From the cell containing the given text, extract its center point as (x, y) coordinate. 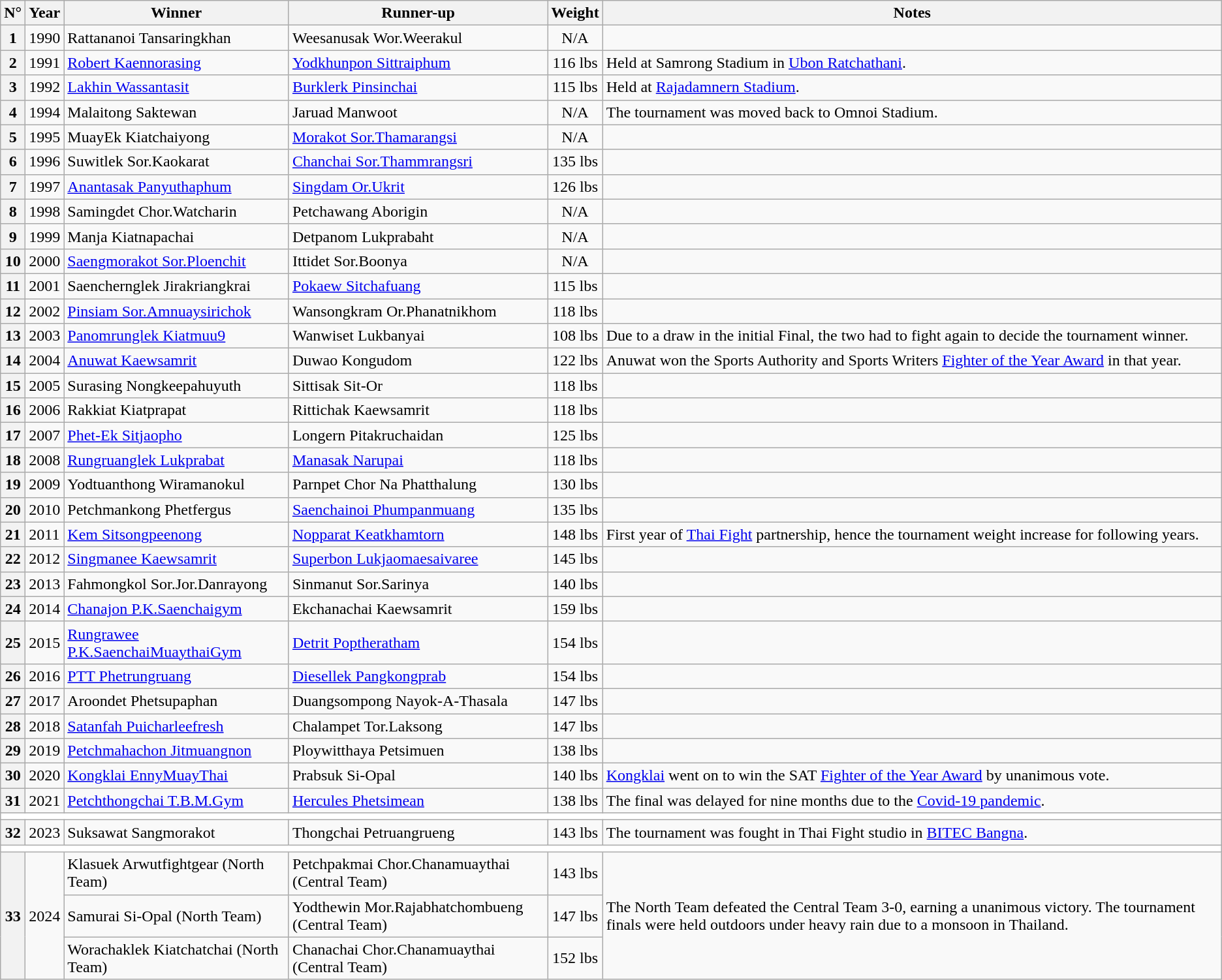
2017 (44, 701)
2020 (44, 776)
12 (13, 311)
Manasak Narupai (418, 460)
148 lbs (575, 534)
116 lbs (575, 63)
Ekchanachai Kaewsamrit (418, 609)
Petchpakmai Chor.Chanamuaythai (Central Team) (418, 873)
2021 (44, 801)
2010 (44, 510)
Superbon Lukjaomaesaivaree (418, 559)
125 lbs (575, 435)
Yodkhunpon Sittraiphum (418, 63)
1990 (44, 38)
Petchthongchai T.B.M.Gym (176, 801)
Detrit Poptheratham (418, 642)
126 lbs (575, 187)
Sinmanut Sor.Sarinya (418, 584)
Wansongkram Or.Phanatnikhom (418, 311)
Worachaklek Kiatchatchai (North Team) (176, 958)
2013 (44, 584)
Chanchai Sor.Thammrangsri (418, 162)
Parnpet Chor Na Phatthalung (418, 485)
17 (13, 435)
Winner (176, 13)
Diesellek Pangkongprab (418, 676)
25 (13, 642)
2011 (44, 534)
Samingdet Chor.Watcharin (176, 211)
Sittisak Sit-Or (418, 386)
1999 (44, 236)
Kongklai EnnyMuayThai (176, 776)
Klasuek Arwutfightgear (North Team) (176, 873)
1994 (44, 112)
2012 (44, 559)
29 (13, 751)
Notes (912, 13)
Kongklai went on to win the SAT Fighter of the Year Award by unanimous vote. (912, 776)
Manja Kiatnapachai (176, 236)
14 (13, 361)
Longern Pitakruchaidan (418, 435)
Ploywitthaya Petsimuen (418, 751)
Anantasak Panyuthaphum (176, 187)
1992 (44, 87)
2000 (44, 261)
2015 (44, 642)
Robert Kaennorasing (176, 63)
Samurai Si-Opal (North Team) (176, 916)
The final was delayed for nine months due to the Covid-19 pandemic. (912, 801)
Duwao Kongudom (418, 361)
159 lbs (575, 609)
Petchawang Aborigin (418, 211)
7 (13, 187)
1991 (44, 63)
Saengmorakot Sor.Ploenchit (176, 261)
18 (13, 460)
Petchmahachon Jitmuangnon (176, 751)
Anuwat Kaewsamrit (176, 361)
23 (13, 584)
2004 (44, 361)
21 (13, 534)
Singmanee Kaewsamrit (176, 559)
2 (13, 63)
Suksawat Sangmorakot (176, 833)
Detpanom Lukprabaht (418, 236)
The tournament was fought in Thai Fight studio in BITEC Bangna. (912, 833)
Saenchernglek Jirakriangkrai (176, 286)
30 (13, 776)
27 (13, 701)
Weight (575, 13)
24 (13, 609)
Hercules Phetsimean (418, 801)
Panomrunglek Kiatmuu9 (176, 336)
122 lbs (575, 361)
2009 (44, 485)
Petchmankong Phetfergus (176, 510)
Surasing Nongkeepahuyuth (176, 386)
Held at Rajadamnern Stadium. (912, 87)
32 (13, 833)
152 lbs (575, 958)
Fahmongkol Sor.Jor.Danrayong (176, 584)
10 (13, 261)
130 lbs (575, 485)
1998 (44, 211)
1996 (44, 162)
2018 (44, 726)
Nopparat Keatkhamtorn (418, 534)
Pokaew Sitchafuang (418, 286)
8 (13, 211)
Anuwat won the Sports Authority and Sports Writers Fighter of the Year Award in that year. (912, 361)
2023 (44, 833)
26 (13, 676)
Aroondet Phetsupaphan (176, 701)
4 (13, 112)
28 (13, 726)
16 (13, 410)
Pinsiam Sor.Amnuaysirichok (176, 311)
2016 (44, 676)
1997 (44, 187)
13 (13, 336)
Rungrawee P.K.SaenchaiMuaythaiGym (176, 642)
19 (13, 485)
Wanwiset Lukbanyai (418, 336)
2006 (44, 410)
Chanachai Chor.Chanamuaythai (Central Team) (418, 958)
Rungruanglek Lukprabat (176, 460)
Singdam Or.Ukrit (418, 187)
MuayEk Kiatchaiyong (176, 137)
Saenchainoi Phumpanmuang (418, 510)
Rittichak Kaewsamrit (418, 410)
Malaitong Saktewan (176, 112)
9 (13, 236)
Chanajon P.K.Saenchaigym (176, 609)
Duangsompong Nayok-A-Thasala (418, 701)
Satanfah Puicharleefresh (176, 726)
15 (13, 386)
2019 (44, 751)
The tournament was moved back to Omnoi Stadium. (912, 112)
2008 (44, 460)
2014 (44, 609)
Weesanusak Wor.Weerakul (418, 38)
2001 (44, 286)
5 (13, 137)
Lakhin Wassantasit (176, 87)
20 (13, 510)
Chalampet Tor.Laksong (418, 726)
11 (13, 286)
Jaruad Manwoot (418, 112)
6 (13, 162)
Kem Sitsongpeenong (176, 534)
First year of Thai Fight partnership, hence the tournament weight increase for following years. (912, 534)
108 lbs (575, 336)
31 (13, 801)
1995 (44, 137)
Burklerk Pinsinchai (418, 87)
2007 (44, 435)
Suwitlek Sor.Kaokarat (176, 162)
2003 (44, 336)
Rakkiat Kiatprapat (176, 410)
Phet-Ek Sitjaopho (176, 435)
Year (44, 13)
2005 (44, 386)
3 (13, 87)
33 (13, 916)
2002 (44, 311)
Due to a draw in the initial Final, the two had to fight again to decide the tournament winner. (912, 336)
Runner-up (418, 13)
145 lbs (575, 559)
Thongchai Petruangrueng (418, 833)
1 (13, 38)
Yodthewin Mor.Rajabhatchombueng (Central Team) (418, 916)
Prabsuk Si-Opal (418, 776)
Rattananoi Tansaringkhan (176, 38)
Ittidet Sor.Boonya (418, 261)
Yodtuanthong Wiramanokul (176, 485)
Held at Samrong Stadium in Ubon Ratchathani. (912, 63)
Morakot Sor.Thamarangsi (418, 137)
22 (13, 559)
2024 (44, 916)
PTT Phetrungruang (176, 676)
N° (13, 13)
